Extract the (x, y) coordinate from the center of the cell holding the provided text.  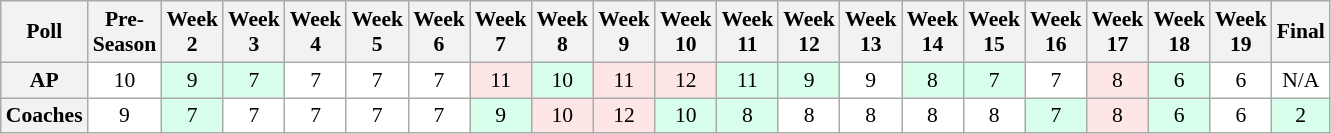
Week15 (994, 32)
Week10 (686, 32)
Week16 (1056, 32)
2 (1301, 116)
Week12 (809, 32)
Week11 (748, 32)
Week2 (192, 32)
Week8 (562, 32)
Week17 (1118, 32)
Week3 (254, 32)
Pre-Season (125, 32)
Week5 (377, 32)
Week14 (933, 32)
Week19 (1241, 32)
AP (44, 80)
Week6 (439, 32)
Week9 (624, 32)
Final (1301, 32)
N/A (1301, 80)
Coaches (44, 116)
Poll (44, 32)
Week4 (316, 32)
Week18 (1179, 32)
Week7 (501, 32)
Week13 (871, 32)
